Determine the (X, Y) coordinate at the center of the cell enclosing the given text.  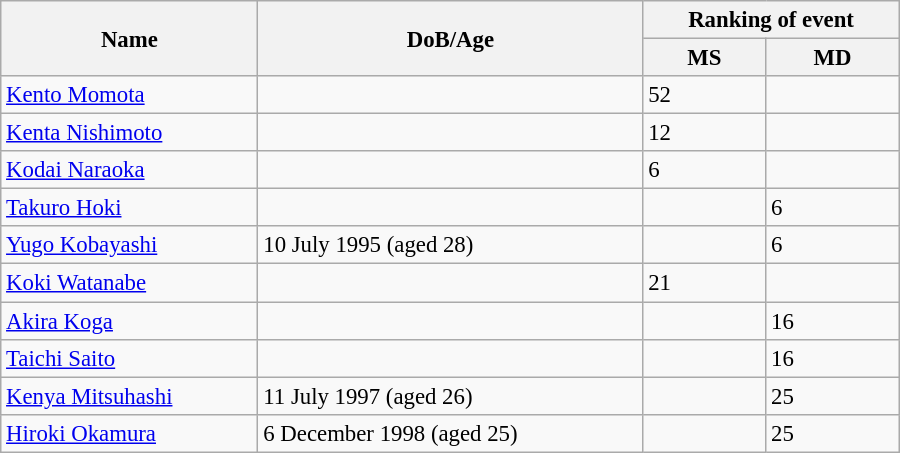
Koki Watanabe (130, 283)
12 (704, 133)
6 December 1998 (aged 25) (450, 433)
MS (704, 58)
11 July 1997 (aged 26) (450, 396)
Taichi Saito (130, 358)
DoB/Age (450, 38)
Hiroki Okamura (130, 433)
21 (704, 283)
Kenya Mitsuhashi (130, 396)
10 July 1995 (aged 28) (450, 245)
Kodai Naraoka (130, 170)
Kenta Nishimoto (130, 133)
Name (130, 38)
Kento Momota (130, 95)
52 (704, 95)
Yugo Kobayashi (130, 245)
Akira Koga (130, 321)
Ranking of event (771, 20)
MD (832, 58)
Takuro Hoki (130, 208)
